Locate the cell with the specified text and output its (X, Y) center coordinate. 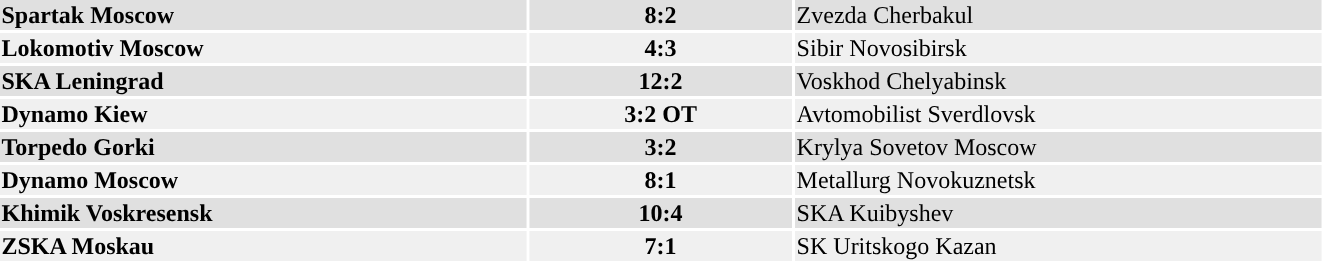
4:3 (660, 48)
Avtomobilist Sverdlovsk (1058, 114)
7:1 (660, 246)
Torpedo Gorki (263, 147)
Dynamo Moscow (263, 180)
Spartak Moscow (263, 15)
Metallurg Novokuznetsk (1058, 180)
SKA Leningrad (263, 81)
ZSKA Moskau (263, 246)
Dynamo Kiew (263, 114)
SKA Kuibyshev (1058, 213)
3:2 (660, 147)
8:2 (660, 15)
SK Uritskogo Kazan (1058, 246)
10:4 (660, 213)
Sibir Novosibirsk (1058, 48)
3:2 OT (660, 114)
Voskhod Chelyabinsk (1058, 81)
12:2 (660, 81)
Khimik Voskresensk (263, 213)
8:1 (660, 180)
Lokomotiv Moscow (263, 48)
Zvezda Cherbakul (1058, 15)
Krylya Sovetov Moscow (1058, 147)
